Locate the cell with the specified text and output its (X, Y) center coordinate. 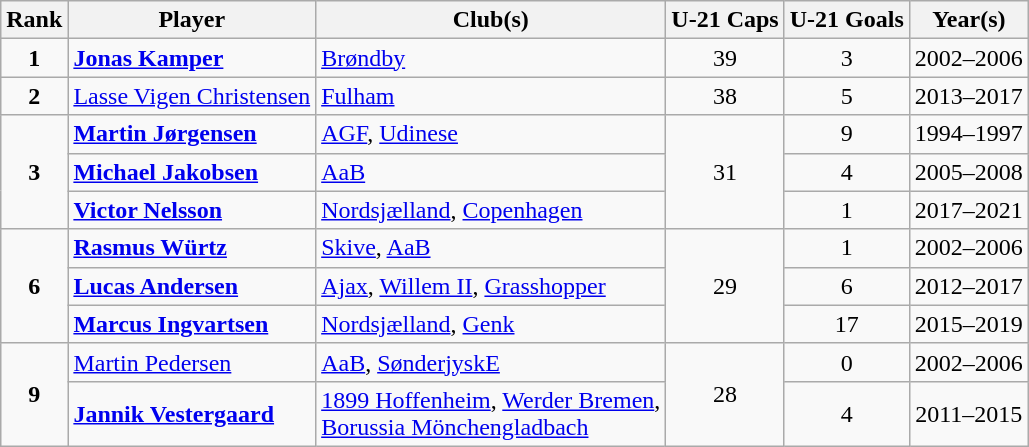
39 (725, 58)
Player (192, 20)
Victor Nelsson (192, 210)
29 (725, 286)
38 (725, 96)
Club(s) (491, 20)
Nordsjælland, Genk (491, 324)
0 (846, 362)
Martin Pedersen (192, 362)
Jannik Vestergaard (192, 414)
Lucas Andersen (192, 286)
U-21 Goals (846, 20)
Skive, AaB (491, 248)
Jonas Kamper (192, 58)
AaB (491, 172)
Martin Jørgensen (192, 134)
Lasse Vigen Christensen (192, 96)
1899 Hoffenheim, Werder Bremen,Borussia Mönchengladbach (491, 414)
5 (846, 96)
AaB, SønderjyskE (491, 362)
2017–2021 (968, 210)
2011–2015 (968, 414)
Marcus Ingvartsen (192, 324)
2013–2017 (968, 96)
Brøndby (491, 58)
Nordsjælland, Copenhagen (491, 210)
2005–2008 (968, 172)
Michael Jakobsen (192, 172)
2 (34, 96)
2015–2019 (968, 324)
AGF, Udinese (491, 134)
2012–2017 (968, 286)
28 (725, 394)
Rasmus Würtz (192, 248)
Year(s) (968, 20)
1994–1997 (968, 134)
Fulham (491, 96)
U-21 Caps (725, 20)
Ajax, Willem II, Grasshopper (491, 286)
31 (725, 172)
Rank (34, 20)
17 (846, 324)
